Detect which cell encompasses the target text, then output its [x, y] center coordinate. 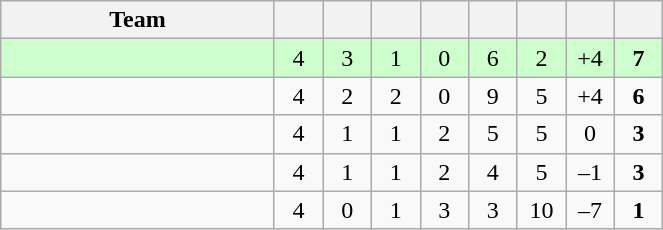
–1 [590, 172]
7 [638, 58]
Team [138, 20]
–7 [590, 210]
10 [542, 210]
9 [494, 96]
